Determine the (x, y) coordinate at the center of the cell enclosing the given text.  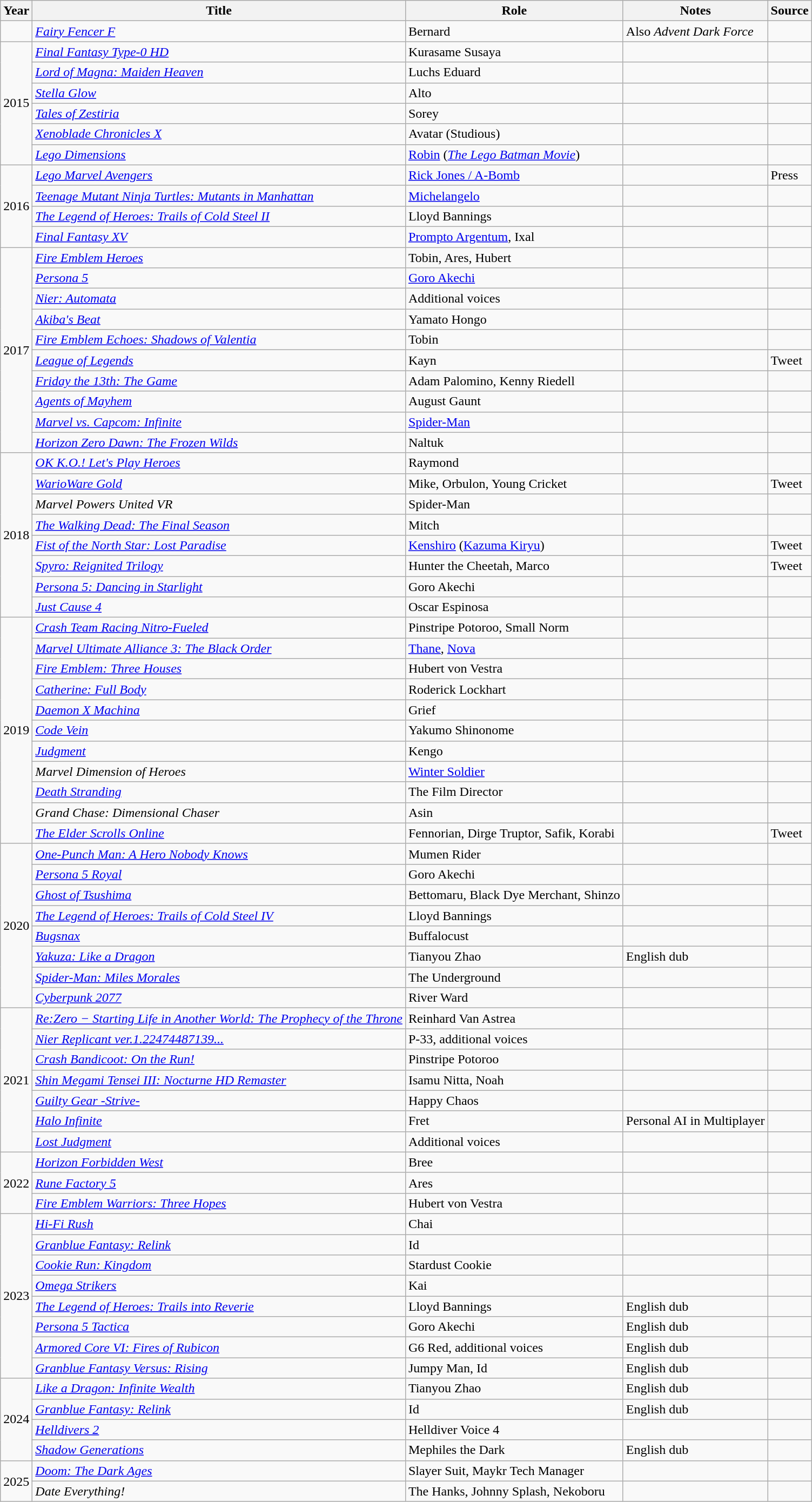
Stardust Cookie (514, 1265)
The Elder Scrolls Online (219, 833)
Adam Palomino, Kenny Riedell (514, 381)
Horizon Zero Dawn: The Frozen Wilds (219, 442)
Ares (514, 1183)
Lord of Magna: Maiden Heaven (219, 72)
Persona 5 Royal (219, 874)
Agents of Mayhem (219, 401)
League of Legends (219, 360)
2021 (16, 1080)
Date Everything! (219, 1491)
Crash Bandicoot: On the Run! (219, 1060)
Also Advent Dark Force (695, 31)
Slayer Suit, Maykr Tech Manager (514, 1471)
Chai (514, 1224)
Persona 5 Tactica (219, 1327)
Fire Emblem: Three Houses (219, 669)
Press (790, 175)
Code Vein (219, 730)
Winter Soldier (514, 772)
2023 (16, 1296)
Fire Emblem Echoes: Shadows of Valentia (219, 340)
2022 (16, 1183)
Avatar (Studious) (514, 134)
Kayn (514, 360)
Notes (695, 11)
Isamu Nitta, Noah (514, 1080)
2017 (16, 350)
Kai (514, 1286)
Happy Chaos (514, 1101)
Hunter the Cheetah, Marco (514, 566)
Kenshiro (Kazuma Kiryu) (514, 545)
Fire Emblem Heroes (219, 258)
Grief (514, 710)
Ghost of Tsushima (219, 895)
Friday the 13th: The Game (219, 381)
Bree (514, 1162)
Final Fantasy XV (219, 237)
Fist of the North Star: Lost Paradise (219, 545)
Roderick Lockhart (514, 689)
Personal AI in Multiplayer (695, 1121)
Fire Emblem Warriors: Three Hopes (219, 1203)
One-Punch Man: A Hero Nobody Knows (219, 854)
Mike, Orbulon, Young Cricket (514, 484)
Lego Dimensions (219, 155)
Shin Megami Tensei III: Nocturne HD Remaster (219, 1080)
OK K.O.! Let's Play Heroes (219, 463)
Crash Team Racing Nitro-Fueled (219, 628)
2016 (16, 206)
Re:Zero − Starting Life in Another World: The Prophecy of the Throne (219, 1018)
Jumpy Man, Id (514, 1368)
P-33, additional voices (514, 1039)
Yakumo Shinonome (514, 730)
Rune Factory 5 (219, 1183)
Granblue Fantasy Versus: Rising (219, 1368)
Naltuk (514, 442)
Sorey (514, 113)
Marvel vs. Capcom: Infinite (219, 422)
Mephiles the Dark (514, 1450)
The Walking Dead: The Final Season (219, 525)
Bugsnax (219, 936)
2015 (16, 103)
Alto (514, 93)
Helldiver Voice 4 (514, 1430)
Source (790, 11)
Armored Core VI: Fires of Rubicon (219, 1347)
Tobin (514, 340)
The Legend of Heroes: Trails into Reverie (219, 1306)
Omega Strikers (219, 1286)
2025 (16, 1481)
Raymond (514, 463)
Spider-Man: Miles Morales (219, 977)
Title (219, 11)
Nier: Automata (219, 299)
Tobin, Ares, Hubert (514, 258)
2018 (16, 535)
Kurasame Susaya (514, 52)
Just Cause 4 (219, 607)
Horizon Forbidden West (219, 1162)
Fret (514, 1121)
Akiba's Beat (219, 319)
Fairy Fencer F (219, 31)
Pinstripe Potoroo (514, 1060)
Yakuza: Like a Dragon (219, 957)
Spyro: Reignited Trilogy (219, 566)
Doom: The Dark Ages (219, 1471)
Final Fantasy Type-0 HD (219, 52)
Persona 5: Dancing in Starlight (219, 586)
Marvel Dimension of Heroes (219, 772)
Halo Infinite (219, 1121)
2019 (16, 730)
Bernard (514, 31)
The Underground (514, 977)
Persona 5 (219, 278)
Marvel Ultimate Alliance 3: The Black Order (219, 648)
Teenage Mutant Ninja Turtles: Mutants in Manhattan (219, 196)
Year (16, 11)
Mumen Rider (514, 854)
Luchs Eduard (514, 72)
Judgment (219, 751)
The Legend of Heroes: Trails of Cold Steel II (219, 216)
Grand Chase: Dimensional Chaser (219, 813)
River Ward (514, 998)
WarioWare Gold (219, 484)
Yamato Hongo (514, 319)
Hi-Fi Rush (219, 1224)
Bettomaru, Black Dye Merchant, Shinzo (514, 895)
Guilty Gear -Strive- (219, 1101)
Role (514, 11)
2020 (16, 926)
Fennorian, Dirge Truptor, Safik, Korabi (514, 833)
Lego Marvel Avengers (219, 175)
Pinstripe Potoroo, Small Norm (514, 628)
Reinhard Van Astrea (514, 1018)
Rick Jones / A-Bomb (514, 175)
Xenoblade Chronicles X (219, 134)
Robin (The Lego Batman Movie) (514, 155)
Cookie Run: Kingdom (219, 1265)
Stella Glow (219, 93)
Oscar Espinosa (514, 607)
Michelangelo (514, 196)
The Legend of Heroes: Trails of Cold Steel IV (219, 916)
Buffalocust (514, 936)
Prompto Argentum, Ixal (514, 237)
Nier Replicant ver.1.22474487139... (219, 1039)
Tales of Zestiria (219, 113)
Helldivers 2 (219, 1430)
Thane, Nova (514, 648)
Death Stranding (219, 792)
Lost Judgment (219, 1142)
The Hanks, Johnny Splash, Nekoboru (514, 1491)
Cyberpunk 2077 (219, 998)
Catherine: Full Body (219, 689)
2024 (16, 1419)
Kengo (514, 751)
Marvel Powers United VR (219, 504)
Asin (514, 813)
August Gaunt (514, 401)
Like a Dragon: Infinite Wealth (219, 1389)
Daemon X Machina (219, 710)
Mitch (514, 525)
Shadow Generations (219, 1450)
The Film Director (514, 792)
G6 Red, additional voices (514, 1347)
